Locate the cell with the specified text and output its [X, Y] center coordinate. 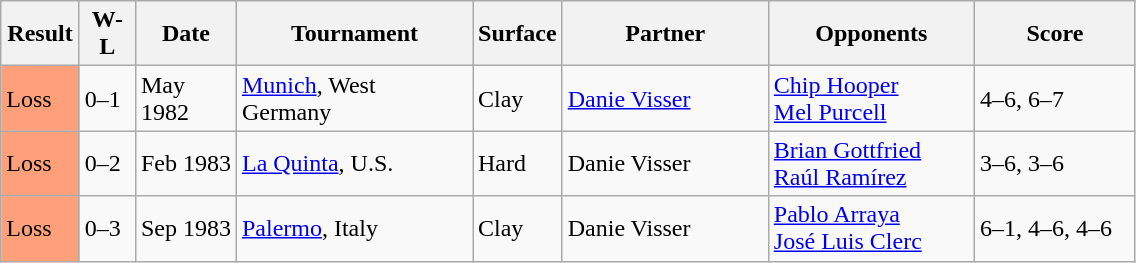
La Quinta, U.S. [354, 164]
4–6, 6–7 [1054, 98]
0–3 [107, 228]
Munich, West Germany [354, 98]
Sep 1983 [186, 228]
Tournament [354, 34]
Date [186, 34]
W-L [107, 34]
Partner [665, 34]
Feb 1983 [186, 164]
Score [1054, 34]
Brian Gottfried Raúl Ramírez [871, 164]
0–2 [107, 164]
Chip Hooper Mel Purcell [871, 98]
Hard [517, 164]
0–1 [107, 98]
Opponents [871, 34]
6–1, 4–6, 4–6 [1054, 228]
3–6, 3–6 [1054, 164]
Pablo Arraya José Luis Clerc [871, 228]
Surface [517, 34]
Result [40, 34]
May 1982 [186, 98]
Palermo, Italy [354, 228]
